Provide the [X, Y] coordinate of the cell's center where the given text is located.  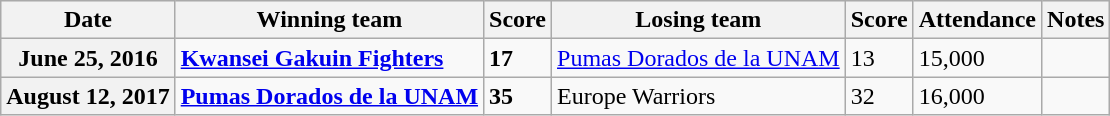
Europe Warriors [699, 96]
June 25, 2016 [88, 58]
Date [88, 20]
August 12, 2017 [88, 96]
16,000 [977, 96]
Losing team [699, 20]
Winning team [329, 20]
Notes [1076, 20]
35 [518, 96]
17 [518, 58]
15,000 [977, 58]
13 [879, 58]
32 [879, 96]
Kwansei Gakuin Fighters [329, 58]
Attendance [977, 20]
